Extract the [X, Y] coordinate from the center of the cell holding the provided text.  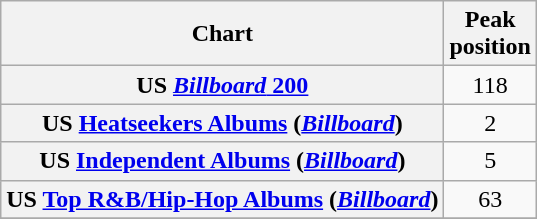
Chart [222, 34]
Peakposition [490, 34]
US Top R&B/Hip-Hop Albums (Billboard) [222, 199]
US Billboard 200 [222, 85]
63 [490, 199]
5 [490, 161]
118 [490, 85]
2 [490, 123]
US Heatseekers Albums (Billboard) [222, 123]
US Independent Albums (Billboard) [222, 161]
